Pinpoint the cell where the given text exists, returning its [x, y] midpoint coordinate. 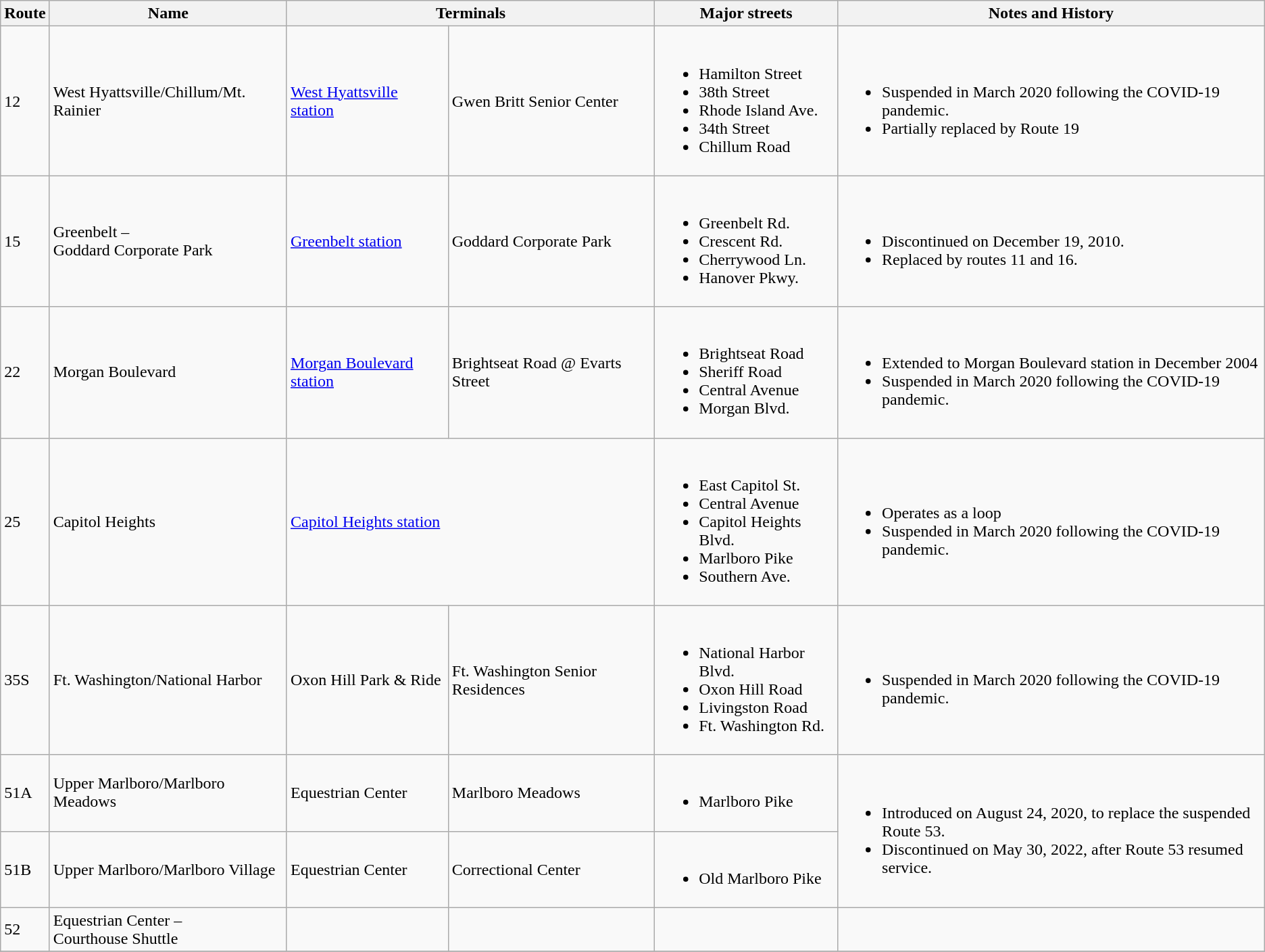
Upper Marlboro/Marlboro Village [168, 869]
Greenbelt station [368, 241]
Equestrian Center –Courthouse Shuttle [168, 930]
Brightseat Road @ Evarts Street [551, 372]
Morgan Boulevard [168, 372]
Morgan Boulevard station [368, 372]
Terminals [470, 14]
Introduced on August 24, 2020, to replace the suspended Route 53.Discontinued on May 30, 2022, after Route 53 resumed service. [1051, 831]
25 [25, 522]
Marlboro Pike [746, 793]
Suspended in March 2020 following the COVID-19 pandemic.Partially replaced by Route 19 [1051, 101]
East Capitol St.Central AvenueCapitol Heights Blvd.Marlboro PikeSouthern Ave. [746, 522]
15 [25, 241]
Operates as a loopSuspended in March 2020 following the COVID-19 pandemic. [1051, 522]
Brightseat RoadSheriff RoadCentral AvenueMorgan Blvd. [746, 372]
Greenbelt Rd.Crescent Rd.Cherrywood Ln.Hanover Pkwy. [746, 241]
Capitol Heights station [470, 522]
51A [25, 793]
Notes and History [1051, 14]
Marlboro Meadows [551, 793]
Extended to Morgan Boulevard station in December 2004Suspended in March 2020 following the COVID-19 pandemic. [1051, 372]
West Hyattsville/Chillum/Mt. Rainier [168, 101]
Upper Marlboro/Marlboro Meadows [168, 793]
51B [25, 869]
35S [25, 680]
12 [25, 101]
Ft. Washington/National Harbor [168, 680]
National Harbor Blvd.Oxon Hill RoadLivingston RoadFt. Washington Rd. [746, 680]
22 [25, 372]
Discontinued on December 19, 2010.Replaced by routes 11 and 16. [1051, 241]
Major streets [746, 14]
Hamilton Street38th StreetRhode Island Ave.34th StreetChillum Road [746, 101]
Goddard Corporate Park [551, 241]
Capitol Heights [168, 522]
Ft. Washington Senior Residences [551, 680]
52 [25, 930]
Suspended in March 2020 following the COVID-19 pandemic. [1051, 680]
Route [25, 14]
Old Marlboro Pike [746, 869]
Name [168, 14]
West Hyattsville station [368, 101]
Greenbelt –Goddard Corporate Park [168, 241]
Correctional Center [551, 869]
Gwen Britt Senior Center [551, 101]
Oxon Hill Park & Ride [368, 680]
